Find where the given text appears and provide that cell's center as (X, Y) coordinate. 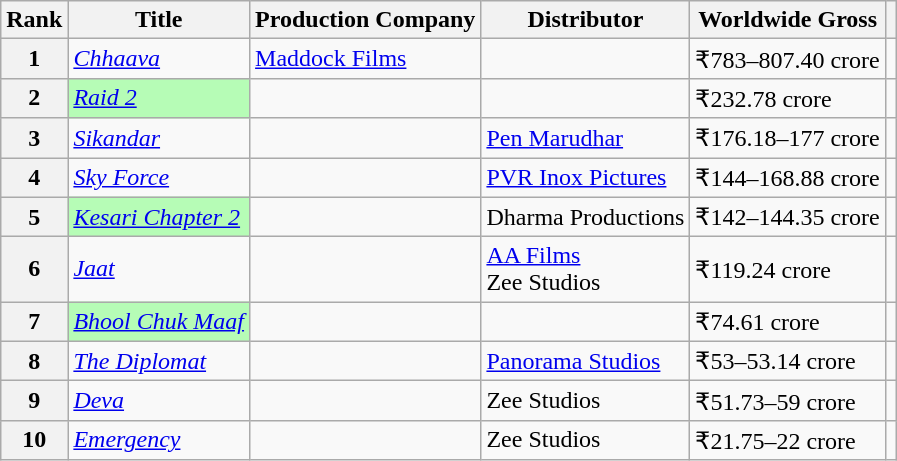
Sikandar (159, 138)
1 (34, 59)
₹21.75–22 crore (788, 440)
The Diplomat (159, 361)
Jaat (159, 270)
AA FilmsZee Studios (586, 270)
10 (34, 440)
4 (34, 178)
2 (34, 98)
₹119.24 crore (788, 270)
₹142–144.35 crore (788, 217)
Pen Marudhar (586, 138)
₹176.18–177 crore (788, 138)
Bhool Chuk Maaf (159, 322)
₹51.73–59 crore (788, 401)
8 (34, 361)
3 (34, 138)
Production Company (366, 20)
₹783–807.40 crore (788, 59)
Distributor (586, 20)
₹144–168.88 crore (788, 178)
PVR Inox Pictures (586, 178)
₹232.78 crore (788, 98)
Panorama Studios (586, 361)
Chhaava (159, 59)
Kesari Chapter 2 (159, 217)
Sky Force (159, 178)
Worldwide Gross (788, 20)
Maddock Films (366, 59)
5 (34, 217)
Rank (34, 20)
Deva (159, 401)
9 (34, 401)
Emergency (159, 440)
Dharma Productions (586, 217)
Title (159, 20)
₹74.61 crore (788, 322)
Raid 2 (159, 98)
6 (34, 270)
₹53–53.14 crore (788, 361)
7 (34, 322)
